Provide the (x, y) coordinate of the cell's center where the given text is located.  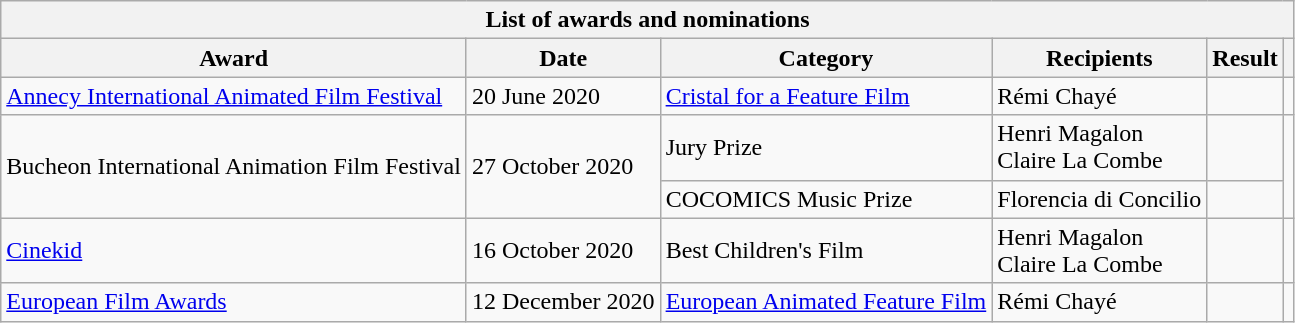
European Film Awards (234, 302)
Cinekid (234, 250)
Cristal for a Feature Film (826, 96)
Result (1245, 58)
Award (234, 58)
12 December 2020 (563, 302)
Annecy International Animated Film Festival (234, 96)
Florencia di Concilio (1100, 199)
Bucheon International Animation Film Festival (234, 166)
Best Children's Film (826, 250)
16 October 2020 (563, 250)
Category (826, 58)
COCOMICS Music Prize (826, 199)
European Animated Feature Film (826, 302)
Jury Prize (826, 148)
Date (563, 58)
27 October 2020 (563, 166)
List of awards and nominations (648, 20)
20 June 2020 (563, 96)
Recipients (1100, 58)
